Extract the [x, y] coordinate from the center of the cell holding the provided text.  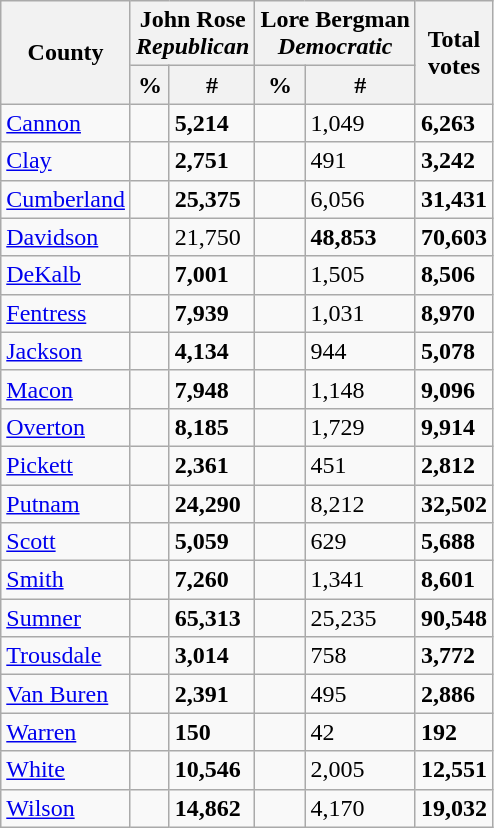
2,886 [454, 694]
10,546 [212, 770]
2,005 [360, 770]
Macon [66, 389]
Sumner [66, 618]
Smith [66, 580]
John RoseRepublican [192, 34]
1,148 [360, 389]
31,431 [454, 199]
Overton [66, 427]
5,214 [212, 123]
Jackson [66, 351]
192 [454, 732]
629 [360, 542]
Trousdale [66, 656]
70,603 [454, 237]
32,502 [454, 503]
Scott [66, 542]
Wilson [66, 808]
2,751 [212, 161]
90,548 [454, 618]
25,375 [212, 199]
4,134 [212, 351]
150 [212, 732]
2,812 [454, 465]
42 [360, 732]
21,750 [212, 237]
7,939 [212, 313]
3,014 [212, 656]
Davidson [66, 237]
White [66, 770]
1,505 [360, 275]
Van Buren [66, 694]
8,506 [454, 275]
4,170 [360, 808]
1,729 [360, 427]
8,185 [212, 427]
12,551 [454, 770]
1,049 [360, 123]
8,212 [360, 503]
Cumberland [66, 199]
491 [360, 161]
Fentress [66, 313]
24,290 [212, 503]
5,688 [454, 542]
Warren [66, 732]
Cannon [66, 123]
495 [360, 694]
48,853 [360, 237]
9,096 [454, 389]
758 [360, 656]
8,601 [454, 580]
451 [360, 465]
Pickett [66, 465]
5,059 [212, 542]
DeKalb [66, 275]
Clay [66, 161]
6,263 [454, 123]
944 [360, 351]
25,235 [360, 618]
Lore BergmanDemocratic [336, 34]
1,031 [360, 313]
2,391 [212, 694]
1,341 [360, 580]
7,001 [212, 275]
Putnam [66, 503]
7,948 [212, 389]
6,056 [360, 199]
County [66, 52]
Totalvotes [454, 52]
9,914 [454, 427]
7,260 [212, 580]
5,078 [454, 351]
3,772 [454, 656]
65,313 [212, 618]
19,032 [454, 808]
14,862 [212, 808]
2,361 [212, 465]
3,242 [454, 161]
8,970 [454, 313]
